Find where the given text appears and provide that cell's center as [x, y] coordinate. 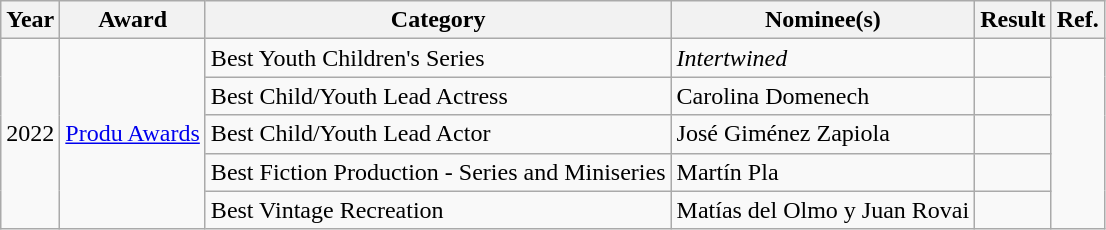
Best Fiction Production - Series and Miniseries [438, 172]
Category [438, 20]
Intertwined [823, 58]
Year [30, 20]
Produ Awards [133, 134]
Ref. [1078, 20]
Nominee(s) [823, 20]
Best Youth Children's Series [438, 58]
Best Child/Youth Lead Actor [438, 134]
Matías del Olmo y Juan Rovai [823, 210]
2022 [30, 134]
José Giménez Zapiola [823, 134]
Carolina Domenech [823, 96]
Award [133, 20]
Best Vintage Recreation [438, 210]
Martín Pla [823, 172]
Best Child/Youth Lead Actress [438, 96]
Result [1013, 20]
